Scan for the cell matching the given text and deliver its (X, Y) coordinate at center. 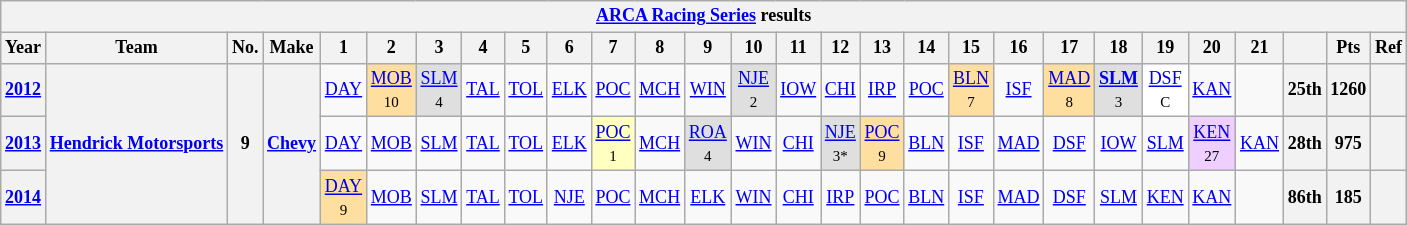
4 (483, 48)
Year (24, 48)
MOB10 (391, 90)
21 (1260, 48)
Ref (1389, 48)
975 (1348, 144)
185 (1348, 197)
NJE2 (754, 90)
2012 (24, 90)
8 (660, 48)
SLM4 (439, 90)
10 (754, 48)
13 (882, 48)
15 (972, 48)
5 (526, 48)
1 (343, 48)
NJE (569, 197)
DSFC (1165, 90)
NJE3* (840, 144)
BLN7 (972, 90)
ARCA Racing Series results (704, 16)
DAY9 (343, 197)
KEN (1165, 197)
Hendrick Motorsports (136, 144)
12 (840, 48)
11 (798, 48)
MAD8 (1070, 90)
KEN27 (1212, 144)
Chevy (292, 144)
16 (1018, 48)
POC9 (882, 144)
ROA4 (708, 144)
Make (292, 48)
20 (1212, 48)
2013 (24, 144)
SLM3 (1119, 90)
2 (391, 48)
1260 (1348, 90)
14 (926, 48)
25th (1304, 90)
2014 (24, 197)
86th (1304, 197)
28th (1304, 144)
Pts (1348, 48)
Team (136, 48)
3 (439, 48)
No. (246, 48)
17 (1070, 48)
7 (613, 48)
18 (1119, 48)
6 (569, 48)
19 (1165, 48)
POC1 (613, 144)
